For the text-containing cell, return its midpoint in (x, y) coordinate format. 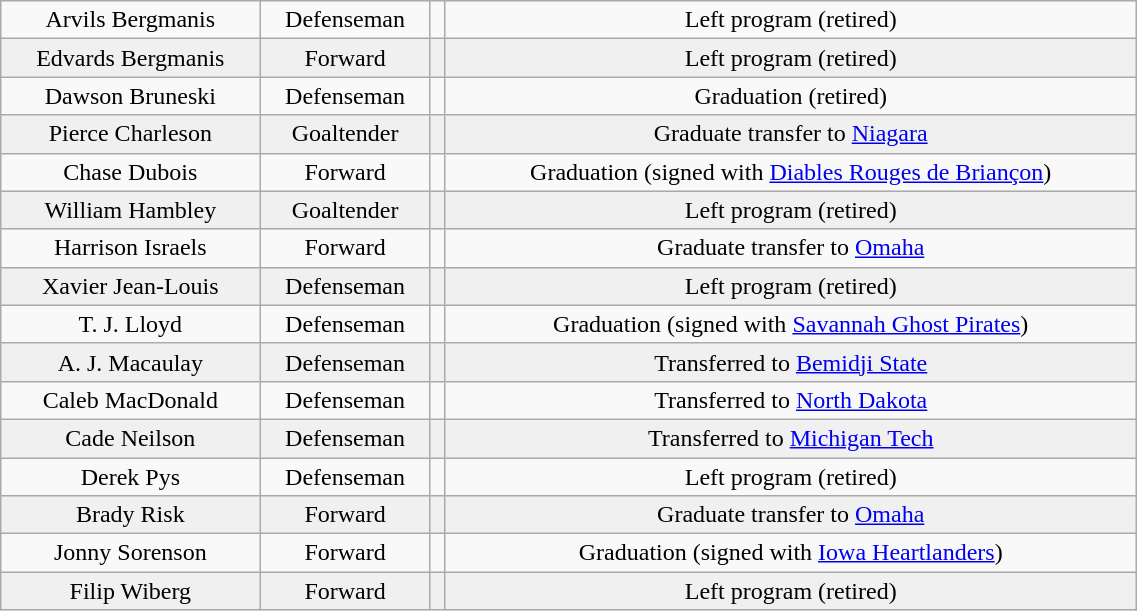
Arvils Bergmanis (130, 20)
Graduate transfer to Niagara (791, 134)
Jonny Sorenson (130, 553)
Brady Risk (130, 515)
Filip Wiberg (130, 591)
Caleb MacDonald (130, 400)
Edvards Bergmanis (130, 58)
Transferred to North Dakota (791, 400)
Xavier Jean-Louis (130, 286)
Transferred to Michigan Tech (791, 438)
Cade Neilson (130, 438)
Dawson Bruneski (130, 96)
Graduation (retired) (791, 96)
Harrison Israels (130, 248)
Transferred to Bemidji State (791, 362)
Pierce Charleson (130, 134)
T. J. Lloyd (130, 324)
Graduation (signed with Diables Rouges de Briançon) (791, 172)
A. J. Macaulay (130, 362)
Chase Dubois (130, 172)
William Hambley (130, 210)
Graduation (signed with Savannah Ghost Pirates) (791, 324)
Derek Pys (130, 477)
Graduation (signed with Iowa Heartlanders) (791, 553)
